Return [x, y] of the center of cell containing provided text 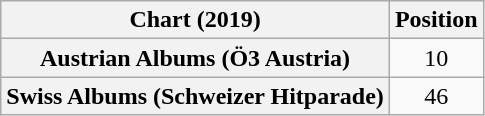
Swiss Albums (Schweizer Hitparade) [196, 96]
Chart (2019) [196, 20]
Position [436, 20]
46 [436, 96]
10 [436, 58]
Austrian Albums (Ö3 Austria) [196, 58]
